Search for the cell housing the specified text and yield its (X, Y) center coordinate. 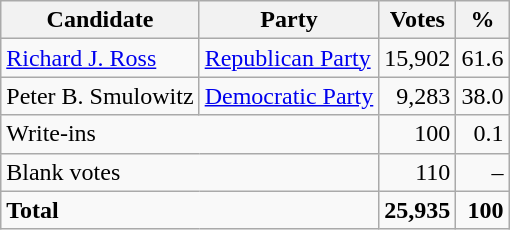
% (482, 20)
Candidate (100, 20)
Total (190, 210)
Republican Party (289, 58)
38.0 (482, 96)
110 (418, 172)
Write-ins (190, 134)
Votes (418, 20)
– (482, 172)
Democratic Party (289, 96)
0.1 (482, 134)
15,902 (418, 58)
Richard J. Ross (100, 58)
61.6 (482, 58)
9,283 (418, 96)
Blank votes (190, 172)
25,935 (418, 210)
Peter B. Smulowitz (100, 96)
Party (289, 20)
